Detect which cell encompasses the target text, then output its (X, Y) center coordinate. 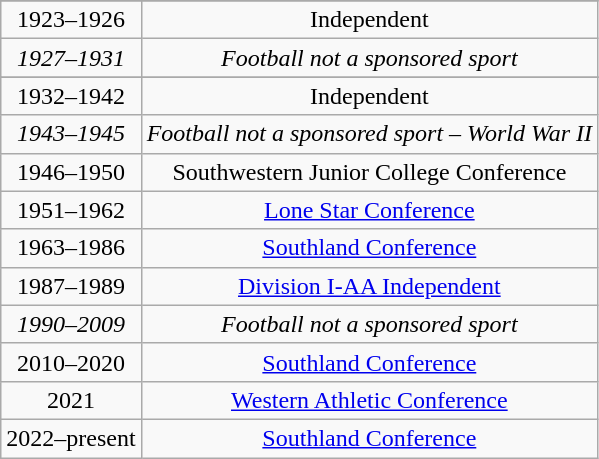
1923–1926 (71, 20)
1932–1942 (71, 96)
Lone Star Conference (369, 210)
1927–1931 (71, 58)
Division I-AA Independent (369, 286)
1987–1989 (71, 286)
2010–2020 (71, 362)
2021 (71, 400)
2022–present (71, 438)
Football not a sponsored sport – World War II (369, 134)
1946–1950 (71, 172)
1990–2009 (71, 324)
Western Athletic Conference (369, 400)
1963–1986 (71, 248)
Southwestern Junior College Conference (369, 172)
1951–1962 (71, 210)
1943–1945 (71, 134)
